Provide the [x, y] coordinate of the cell's center where the given text is located.  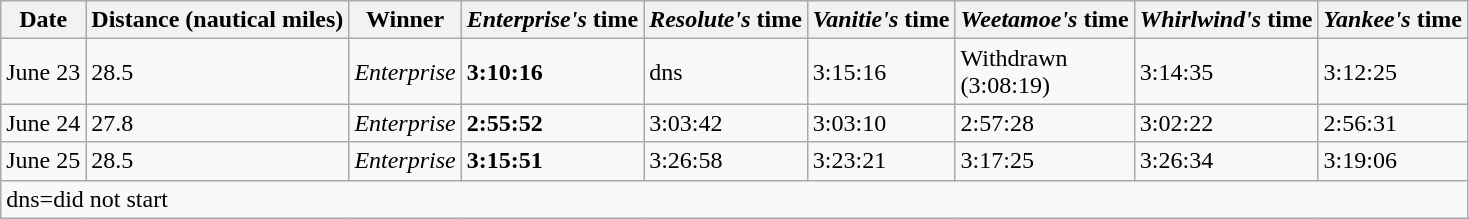
Withdrawn(3:08:19) [1044, 72]
3:12:25 [1392, 72]
3:03:42 [726, 123]
Weetamoe's time [1044, 20]
Distance (nautical miles) [218, 20]
3:10:16 [552, 72]
3:19:06 [1392, 161]
2:55:52 [552, 123]
Vanitie's time [881, 20]
3:14:35 [1226, 72]
Enterprise's time [552, 20]
Date [44, 20]
June 23 [44, 72]
3:26:58 [726, 161]
3:02:22 [1226, 123]
3:26:34 [1226, 161]
3:17:25 [1044, 161]
dns [726, 72]
27.8 [218, 123]
2:56:31 [1392, 123]
dns=did not start [734, 199]
Yankee's time [1392, 20]
3:23:21 [881, 161]
2:57:28 [1044, 123]
Whirlwind's time [1226, 20]
3:15:16 [881, 72]
3:15:51 [552, 161]
Resolute's time [726, 20]
Winner [405, 20]
3:03:10 [881, 123]
June 24 [44, 123]
June 25 [44, 161]
